Determine the [X, Y] coordinate at the center of the cell enclosing the given text.  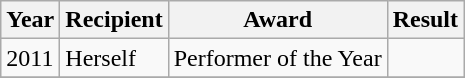
Result [425, 20]
Year [30, 20]
Herself [114, 58]
Recipient [114, 20]
2011 [30, 58]
Award [278, 20]
Performer of the Year [278, 58]
